Search for the cell housing the specified text and yield its (x, y) center coordinate. 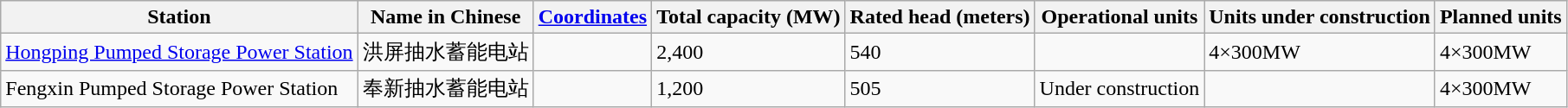
505 (940, 88)
Units under construction (1320, 17)
Planned units (1500, 17)
Rated head (meters) (940, 17)
2,400 (748, 52)
Coordinates (592, 17)
奉新抽水蓄能电站 (445, 88)
洪屏抽水蓄能电站 (445, 52)
Fengxin Pumped Storage Power Station (179, 88)
1,200 (748, 88)
Operational units (1120, 17)
Station (179, 17)
Under construction (1120, 88)
Name in Chinese (445, 17)
540 (940, 52)
Hongping Pumped Storage Power Station (179, 52)
Total capacity (MW) (748, 17)
